Identify which cell holds the provided text, then report its [x, y] central coordinate. 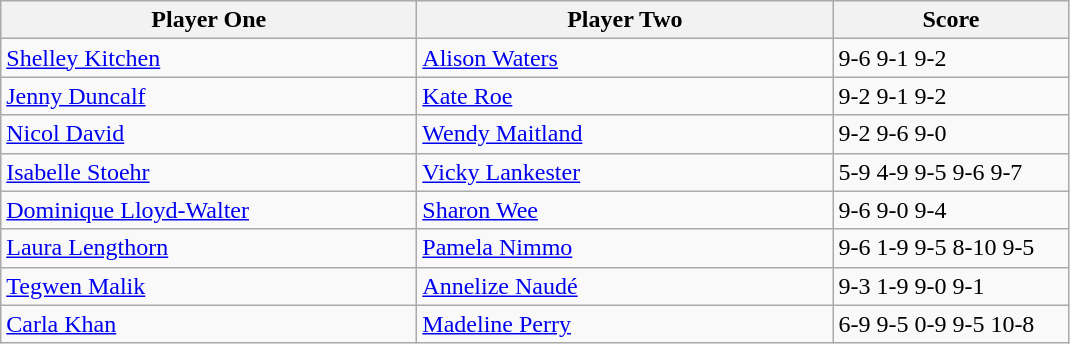
Madeline Perry [625, 324]
9-6 1-9 9-5 8-10 9-5 [951, 248]
9-2 9-1 9-2 [951, 96]
9-2 9-6 9-0 [951, 134]
Score [951, 20]
Annelize Naudé [625, 286]
Nicol David [209, 134]
Player One [209, 20]
6-9 9-5 0-9 9-5 10-8 [951, 324]
Dominique Lloyd-Walter [209, 210]
Laura Lengthorn [209, 248]
9-3 1-9 9-0 9-1 [951, 286]
Carla Khan [209, 324]
Vicky Lankester [625, 172]
Isabelle Stoehr [209, 172]
Tegwen Malik [209, 286]
9-6 9-1 9-2 [951, 58]
9-6 9-0 9-4 [951, 210]
Shelley Kitchen [209, 58]
Kate Roe [625, 96]
Alison Waters [625, 58]
Wendy Maitland [625, 134]
Jenny Duncalf [209, 96]
Player Two [625, 20]
Sharon Wee [625, 210]
5-9 4-9 9-5 9-6 9-7 [951, 172]
Pamela Nimmo [625, 248]
